Determine the [X, Y] coordinate at the center of the cell enclosing the given text.  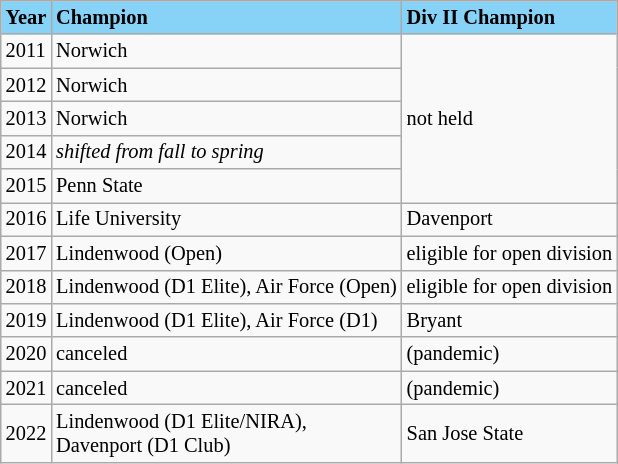
Year [26, 17]
not held [510, 118]
2017 [26, 253]
2011 [26, 51]
2016 [26, 219]
Lindenwood (Open) [226, 253]
Div II Champion [510, 17]
shifted from fall to spring [226, 152]
2021 [26, 388]
Bryant [510, 320]
Davenport [510, 219]
2022 [26, 433]
San Jose State [510, 433]
2015 [26, 186]
Penn State [226, 186]
Lindenwood (D1 Elite), Air Force (D1) [226, 320]
Champion [226, 17]
2020 [26, 354]
Life University [226, 219]
2018 [26, 287]
2012 [26, 85]
2013 [26, 118]
2014 [26, 152]
Lindenwood (D1 Elite), Air Force (Open) [226, 287]
2019 [26, 320]
Lindenwood (D1 Elite/NIRA), Davenport (D1 Club) [226, 433]
